Identify which cell holds the provided text, then report its (X, Y) central coordinate. 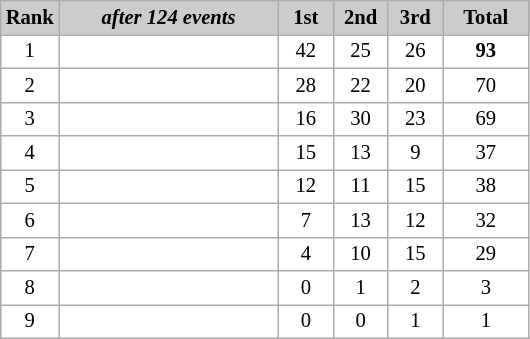
37 (486, 153)
1st (306, 17)
5 (30, 186)
28 (306, 85)
70 (486, 85)
30 (360, 119)
Rank (30, 17)
after 124 events (169, 17)
Total (486, 17)
69 (486, 119)
20 (416, 85)
6 (30, 220)
2nd (360, 17)
16 (306, 119)
32 (486, 220)
10 (360, 254)
22 (360, 85)
23 (416, 119)
29 (486, 254)
11 (360, 186)
38 (486, 186)
93 (486, 51)
26 (416, 51)
3rd (416, 17)
8 (30, 287)
25 (360, 51)
42 (306, 51)
